Return the (X, Y) coordinate for the center point of the cell that contains the specified text.  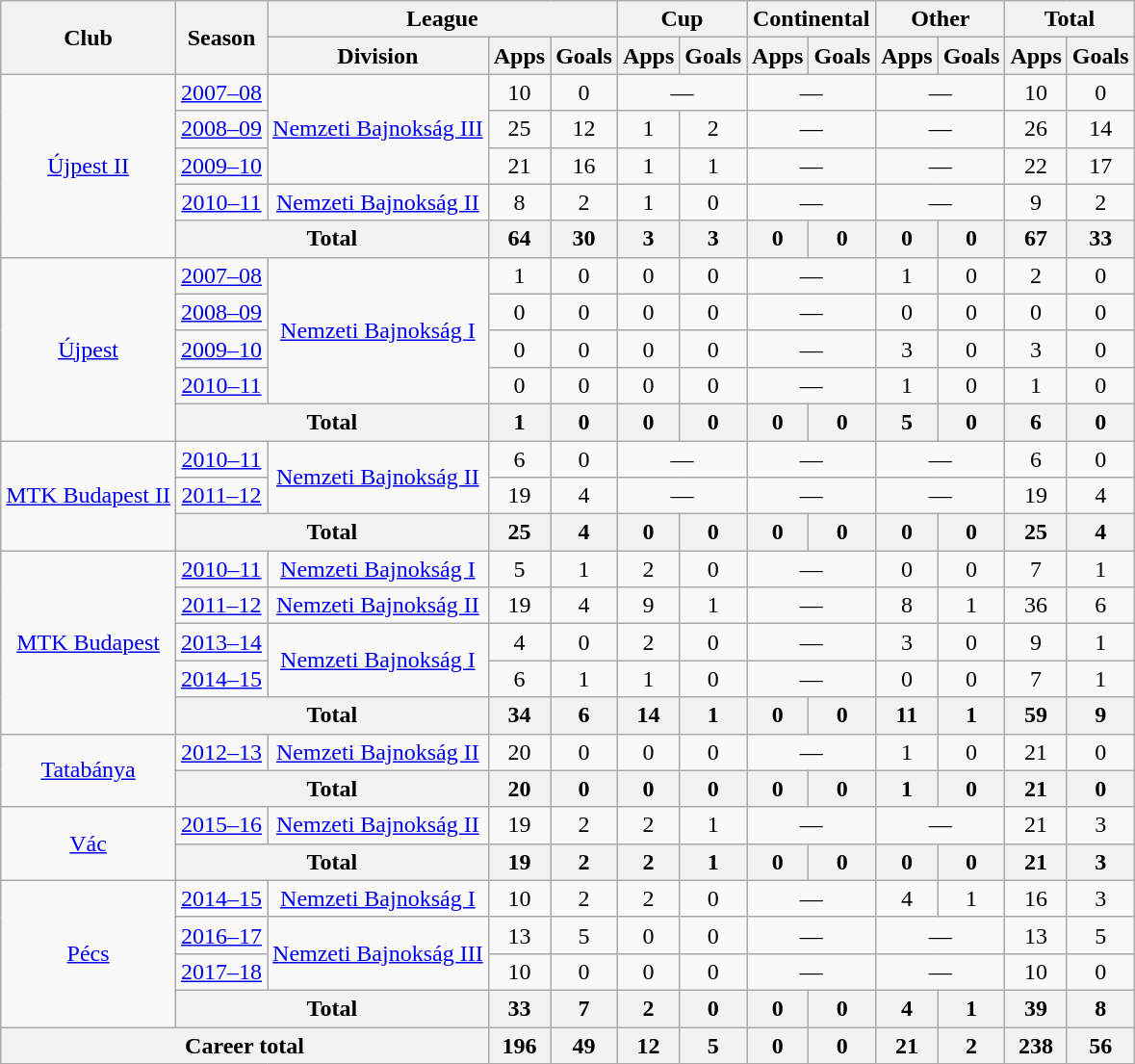
MTK Budapest II (89, 496)
64 (519, 239)
Pécs (89, 953)
2015–16 (221, 825)
22 (1036, 166)
59 (1036, 715)
30 (584, 239)
26 (1036, 129)
Újpest II (89, 166)
17 (1100, 166)
67 (1036, 239)
Tatabánya (89, 770)
Other (941, 19)
34 (519, 715)
11 (907, 715)
238 (1036, 1045)
Cup (682, 19)
49 (584, 1045)
League (443, 19)
Újpest (89, 349)
36 (1036, 606)
2016–17 (221, 935)
Division (378, 56)
Club (89, 38)
56 (1100, 1045)
Season (221, 38)
196 (519, 1045)
2017–18 (221, 972)
Career total (245, 1045)
2013–14 (221, 642)
Continental (812, 19)
Vác (89, 843)
39 (1036, 1008)
MTK Budapest (89, 642)
2012–13 (221, 752)
